From the cell containing the given text, extract its center point as [x, y] coordinate. 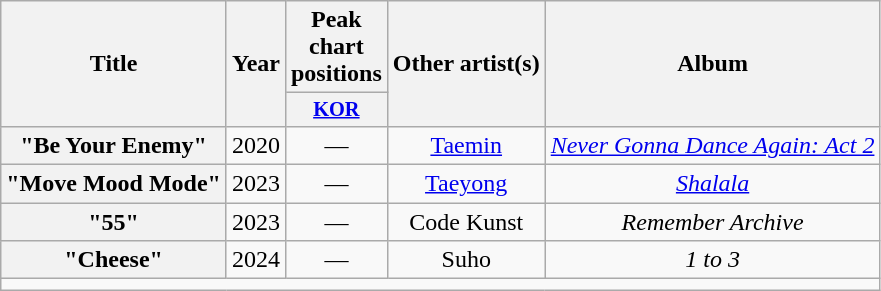
Taemin [466, 145]
Code Kunst [466, 222]
Never Gonna Dance Again: Act 2 [712, 145]
2024 [256, 260]
Suho [466, 260]
"Be Your Enemy" [114, 145]
"55" [114, 222]
Remember Archive [712, 222]
"Move Mood Mode" [114, 184]
"Cheese" [114, 260]
Shalala [712, 184]
Album [712, 64]
Title [114, 64]
2020 [256, 145]
Peak chartpositions [336, 47]
Taeyong [466, 184]
1 to 3 [712, 260]
KOR [336, 110]
Year [256, 64]
Other artist(s) [466, 64]
